Detect which cell encompasses the target text, then output its [x, y] center coordinate. 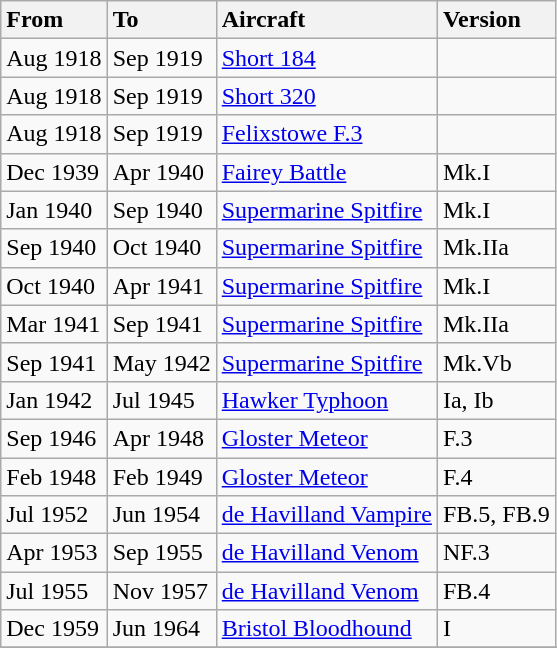
Sep 1946 [54, 438]
Dec 1959 [54, 629]
Dec 1939 [54, 172]
Apr 1948 [162, 438]
Feb 1949 [162, 477]
Hawker Typhoon [326, 400]
May 1942 [162, 362]
Jul 1952 [54, 515]
Apr 1941 [162, 286]
To [162, 20]
Jul 1945 [162, 400]
Fairey Battle [326, 172]
FB.4 [496, 591]
Jan 1942 [54, 400]
de Havilland Vampire [326, 515]
Jul 1955 [54, 591]
Version [496, 20]
Ia, Ib [496, 400]
F.3 [496, 438]
Sep 1955 [162, 553]
F.4 [496, 477]
Short 184 [326, 58]
Jun 1964 [162, 629]
Bristol Bloodhound [326, 629]
NF.3 [496, 553]
FB.5, FB.9 [496, 515]
Apr 1953 [54, 553]
Aircraft [326, 20]
Nov 1957 [162, 591]
Mk.Vb [496, 362]
Feb 1948 [54, 477]
Jan 1940 [54, 210]
From [54, 20]
Felixstowe F.3 [326, 134]
Apr 1940 [162, 172]
Short 320 [326, 96]
I [496, 629]
Mar 1941 [54, 324]
Jun 1954 [162, 515]
